Search for the cell housing the specified text and yield its [x, y] center coordinate. 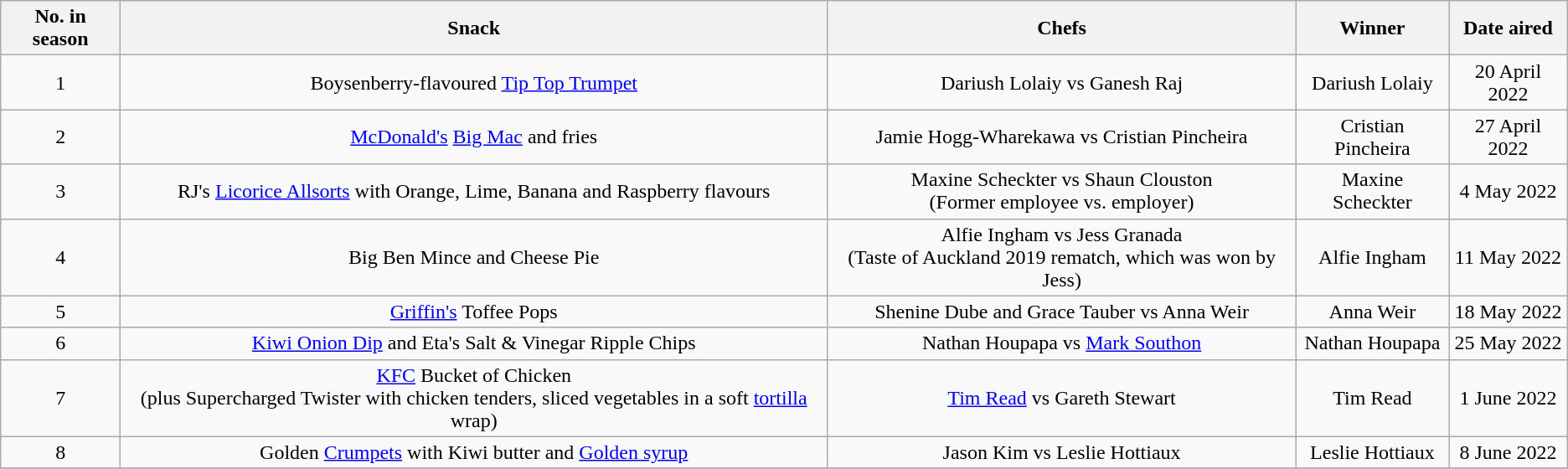
Tim Read vs Gareth Stewart [1062, 398]
1 June 2022 [1509, 398]
Chefs [1062, 28]
Date aired [1509, 28]
8 June 2022 [1509, 452]
1 [60, 82]
8 [60, 452]
Shenine Dube and Grace Tauber vs Anna Weir [1062, 312]
Snack [474, 28]
Golden Crumpets with Kiwi butter and Golden syrup [474, 452]
Big Ben Mince and Cheese Pie [474, 257]
McDonald's Big Mac and fries [474, 137]
Kiwi Onion Dip and Eta's Salt & Vinegar Ripple Chips [474, 343]
Winner [1372, 28]
20 April 2022 [1509, 82]
5 [60, 312]
25 May 2022 [1509, 343]
27 April 2022 [1509, 137]
Anna Weir [1372, 312]
Nathan Houpapa [1372, 343]
Maxine Scheckter vs Shaun Clouston(Former employee vs. employer) [1062, 191]
No. in season [60, 28]
18 May 2022 [1509, 312]
Jamie Hogg-Wharekawa vs Cristian Pincheira [1062, 137]
Maxine Scheckter [1372, 191]
RJ's Licorice Allsorts with Orange, Lime, Banana and Raspberry flavours [474, 191]
2 [60, 137]
11 May 2022 [1509, 257]
4 May 2022 [1509, 191]
Alfie Ingham vs Jess Granada(Taste of Auckland 2019 rematch, which was won by Jess) [1062, 257]
6 [60, 343]
Cristian Pincheira [1372, 137]
Alfie Ingham [1372, 257]
Nathan Houpapa vs Mark Southon [1062, 343]
Dariush Lolaiy vs Ganesh Raj [1062, 82]
Boysenberry-flavoured Tip Top Trumpet [474, 82]
3 [60, 191]
Jason Kim vs Leslie Hottiaux [1062, 452]
KFC Bucket of Chicken(plus Supercharged Twister with chicken tenders, sliced vegetables in a soft tortilla wrap) [474, 398]
Tim Read [1372, 398]
Dariush Lolaiy [1372, 82]
7 [60, 398]
4 [60, 257]
Leslie Hottiaux [1372, 452]
Griffin's Toffee Pops [474, 312]
